Return the (X, Y) coordinate for the center point of the cell that contains the specified text.  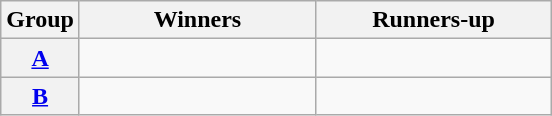
Winners (197, 20)
B (40, 96)
Group (40, 20)
A (40, 58)
Runners-up (433, 20)
